Identify which cell holds the provided text, then report its [x, y] central coordinate. 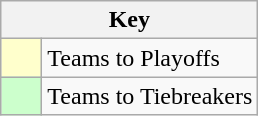
Teams to Playoffs [150, 58]
Key [130, 20]
Teams to Tiebreakers [150, 96]
